For the text-containing cell, return its midpoint in [X, Y] coordinate format. 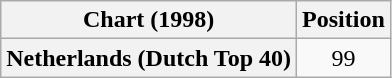
99 [344, 58]
Position [344, 20]
Chart (1998) [149, 20]
Netherlands (Dutch Top 40) [149, 58]
